Detect which cell encompasses the target text, then output its [x, y] center coordinate. 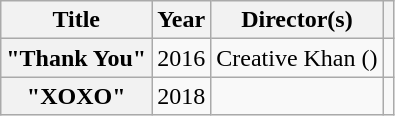
Title [76, 20]
Director(s) [297, 20]
"Thank You" [76, 58]
2018 [182, 96]
"XOXO" [76, 96]
Creative Khan () [297, 58]
Year [182, 20]
2016 [182, 58]
